Pinpoint the cell where the given text exists, returning its (X, Y) midpoint coordinate. 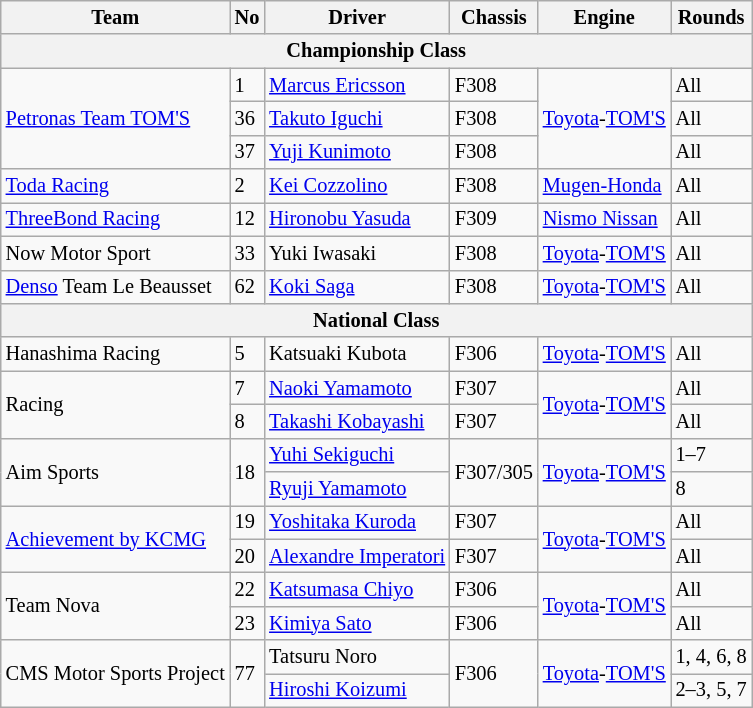
Ryuji Yamamoto (357, 489)
Hironobu Yasuda (357, 219)
2 (248, 186)
77 (248, 674)
Hiroshi Koizumi (357, 690)
23 (248, 623)
Hanashima Racing (116, 354)
Chassis (494, 17)
Now Motor Sport (116, 253)
CMS Motor Sports Project (116, 674)
Aim Sports (116, 472)
ThreeBond Racing (116, 219)
Driver (357, 17)
Denso Team Le Beausset (116, 287)
37 (248, 152)
Takashi Kobayashi (357, 421)
Kei Cozzolino (357, 186)
Naoki Yamamoto (357, 388)
2–3, 5, 7 (712, 690)
Engine (604, 17)
Alexandre Imperatori (357, 556)
5 (248, 354)
Kimiya Sato (357, 623)
Mugen-Honda (604, 186)
F307/305 (494, 472)
19 (248, 522)
Tatsuru Noro (357, 657)
Achievement by KCMG (116, 538)
22 (248, 589)
1 (248, 85)
7 (248, 388)
1–7 (712, 455)
Yuki Iwasaki (357, 253)
Katsuaki Kubota (357, 354)
Championship Class (376, 51)
Yuji Kunimoto (357, 152)
No (248, 17)
Racing (116, 404)
Marcus Ericsson (357, 85)
18 (248, 472)
National Class (376, 320)
Team (116, 17)
Koki Saga (357, 287)
Yoshitaka Kuroda (357, 522)
62 (248, 287)
20 (248, 556)
F309 (494, 219)
12 (248, 219)
Nismo Nissan (604, 219)
Team Nova (116, 606)
Rounds (712, 17)
Yuhi Sekiguchi (357, 455)
Toda Racing (116, 186)
Katsumasa Chiyo (357, 589)
Takuto Iguchi (357, 118)
1, 4, 6, 8 (712, 657)
36 (248, 118)
33 (248, 253)
Petronas Team TOM'S (116, 118)
